For the text-containing cell, return its midpoint in [x, y] coordinate format. 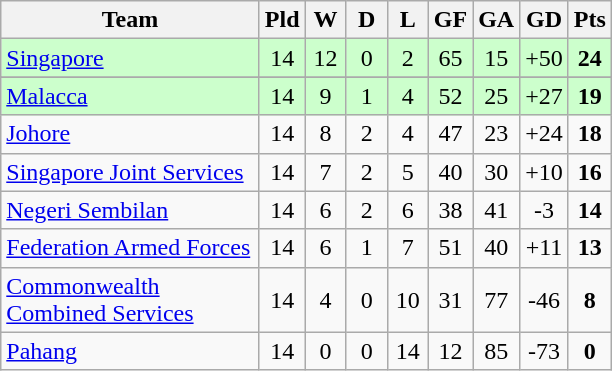
10 [408, 300]
D [366, 20]
13 [590, 248]
Federation Armed Forces [130, 248]
Team [130, 20]
Singapore Joint Services [130, 172]
52 [450, 96]
Malacca [130, 96]
GA [496, 20]
47 [450, 134]
31 [450, 300]
Johore [130, 134]
16 [590, 172]
41 [496, 210]
-73 [544, 351]
Pts [590, 20]
Singapore [130, 58]
+10 [544, 172]
L [408, 20]
Pahang [130, 351]
Commonwealth Combined Services [130, 300]
+50 [544, 58]
65 [450, 58]
51 [450, 248]
+24 [544, 134]
GD [544, 20]
25 [496, 96]
Pld [282, 20]
Negeri Sembilan [130, 210]
-3 [544, 210]
+11 [544, 248]
+27 [544, 96]
-46 [544, 300]
9 [326, 96]
W [326, 20]
24 [590, 58]
5 [408, 172]
19 [590, 96]
GF [450, 20]
18 [590, 134]
38 [450, 210]
85 [496, 351]
30 [496, 172]
77 [496, 300]
23 [496, 134]
15 [496, 58]
